Determine the (x, y) coordinate at the center of the cell enclosing the given text.  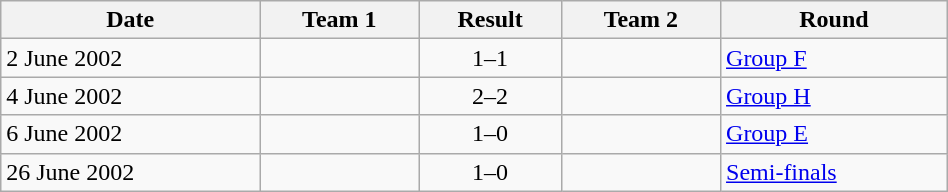
Semi-finals (834, 172)
Group F (834, 58)
Team 1 (340, 20)
Date (130, 20)
1–1 (490, 58)
Group H (834, 96)
Result (490, 20)
4 June 2002 (130, 96)
2–2 (490, 96)
26 June 2002 (130, 172)
Round (834, 20)
Group E (834, 134)
2 June 2002 (130, 58)
6 June 2002 (130, 134)
Team 2 (640, 20)
